Find where the given text appears and provide that cell's center as (X, Y) coordinate. 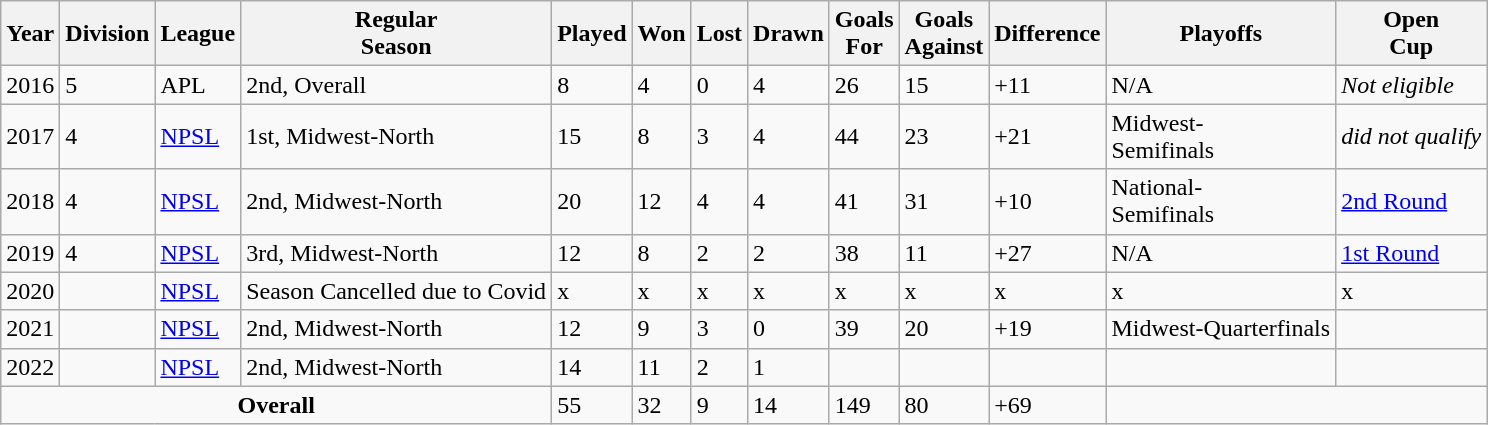
149 (864, 405)
National-Semifinals (1221, 202)
Overall (276, 405)
Difference (1048, 34)
1st Round (1412, 253)
2018 (30, 202)
5 (108, 85)
80 (944, 405)
Division (108, 34)
55 (592, 405)
RegularSeason (396, 34)
39 (864, 329)
23 (944, 136)
2022 (30, 367)
Not eligible (1412, 85)
+10 (1048, 202)
Drawn (789, 34)
2nd Round (1412, 202)
2017 (30, 136)
26 (864, 85)
OpenCup (1412, 34)
Midwest-Semifinals (1221, 136)
1 (789, 367)
Year (30, 34)
Playoffs (1221, 34)
2021 (30, 329)
38 (864, 253)
44 (864, 136)
League (198, 34)
41 (864, 202)
Season Cancelled due to Covid (396, 291)
32 (662, 405)
+21 (1048, 136)
did not qualify (1412, 136)
Midwest-Quarterfinals (1221, 329)
GoalsFor (864, 34)
+69 (1048, 405)
2019 (30, 253)
2016 (30, 85)
3rd, Midwest-North (396, 253)
Won (662, 34)
1st, Midwest-North (396, 136)
APL (198, 85)
+11 (1048, 85)
31 (944, 202)
+19 (1048, 329)
2020 (30, 291)
+27 (1048, 253)
GoalsAgainst (944, 34)
Lost (719, 34)
Played (592, 34)
2nd, Overall (396, 85)
